Determine the [x, y] coordinate at the center of the cell enclosing the given text.  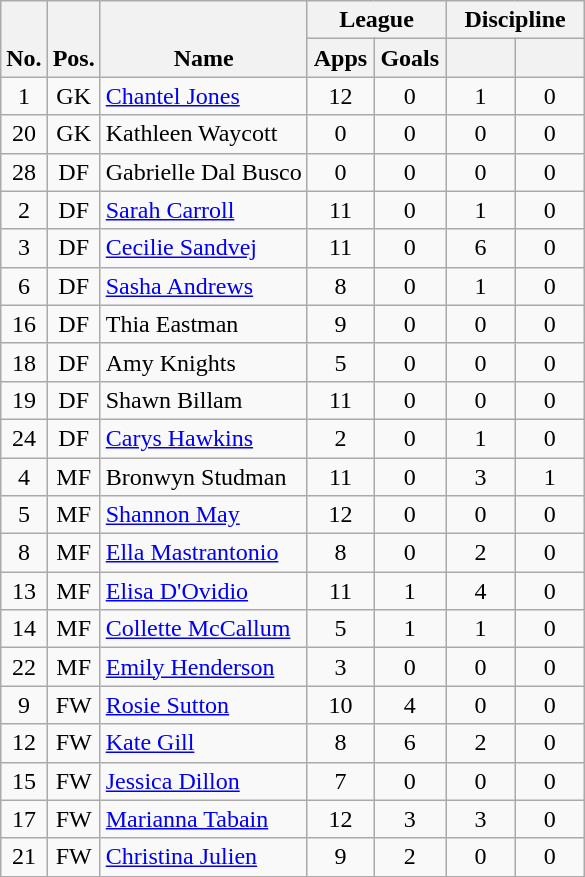
28 [24, 172]
Collette McCallum [204, 629]
Kate Gill [204, 743]
18 [24, 362]
Apps [340, 58]
League [376, 20]
Thia Eastman [204, 324]
17 [24, 819]
Rosie Sutton [204, 705]
Name [204, 39]
Sarah Carroll [204, 210]
22 [24, 667]
14 [24, 629]
Jessica Dillon [204, 781]
Elisa D'Ovidio [204, 591]
16 [24, 324]
Christina Julien [204, 857]
19 [24, 400]
15 [24, 781]
7 [340, 781]
Chantel Jones [204, 96]
No. [24, 39]
Emily Henderson [204, 667]
21 [24, 857]
Amy Knights [204, 362]
Shawn Billam [204, 400]
Shannon May [204, 515]
Carys Hawkins [204, 438]
Cecilie Sandvej [204, 248]
Gabrielle Dal Busco [204, 172]
Ella Mastrantonio [204, 553]
10 [340, 705]
Pos. [74, 39]
20 [24, 134]
Goals [410, 58]
Marianna Tabain [204, 819]
13 [24, 591]
Sasha Andrews [204, 286]
Discipline [516, 20]
Bronwyn Studman [204, 477]
Kathleen Waycott [204, 134]
24 [24, 438]
